Find where the given text appears and provide that cell's center as (x, y) coordinate. 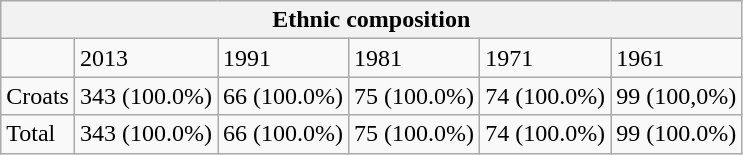
1971 (546, 58)
2013 (146, 58)
99 (100.0%) (676, 134)
99 (100,0%) (676, 96)
1961 (676, 58)
Total (38, 134)
1991 (284, 58)
Ethnic composition (372, 20)
1981 (414, 58)
Croats (38, 96)
